Scan for the cell matching the given text and deliver its [x, y] coordinate at center. 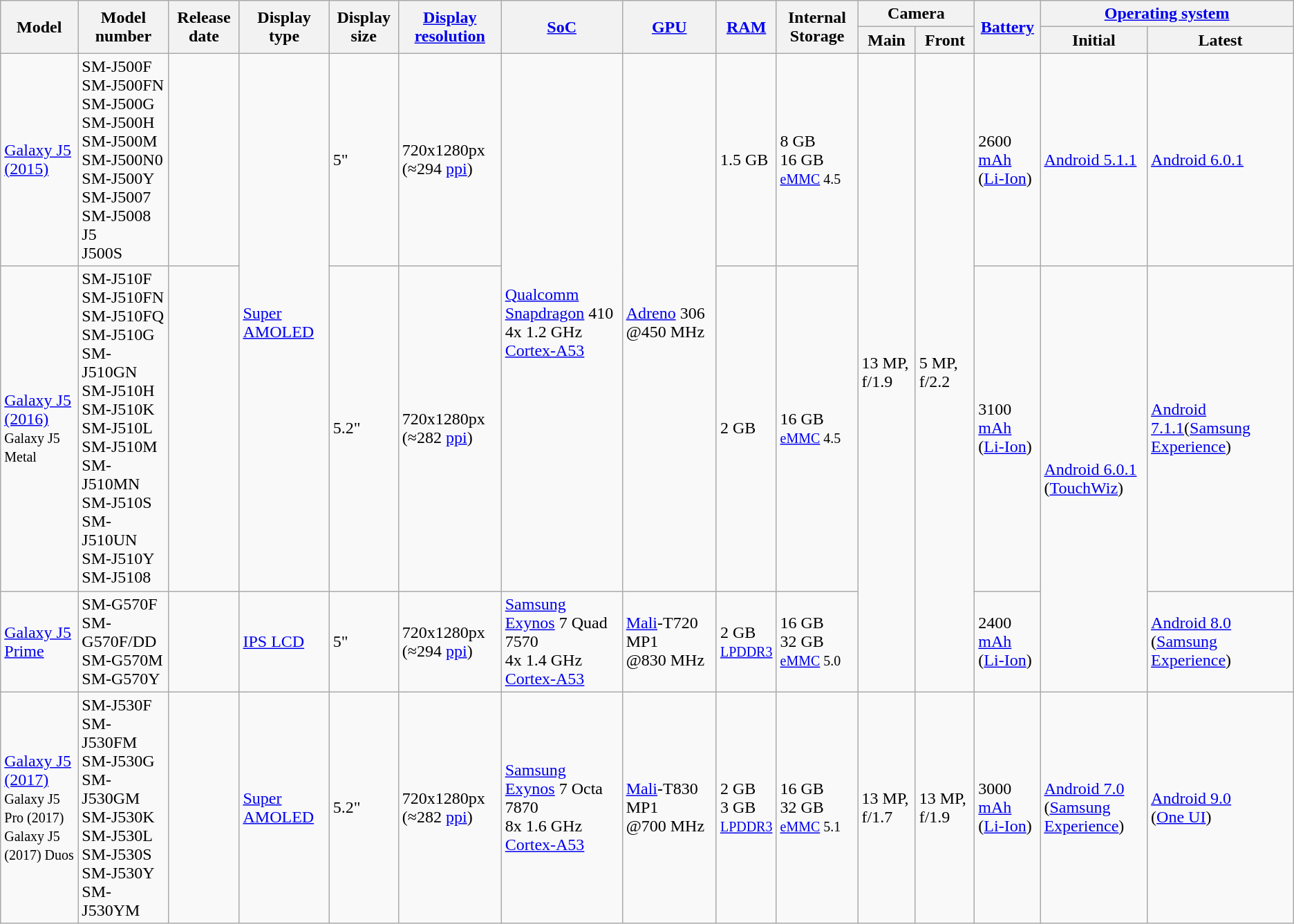
Samsung Exynos 7 Octa 78708x 1.6 GHz Cortex-A53 [561, 807]
Camera [917, 14]
Galaxy J5 (2017)Galaxy J5 Pro (2017)Galaxy J5 (2017) Duos [39, 807]
1.5 GB [747, 160]
3100 mAh(Li-Ion) [1008, 428]
Android 5.1.1 [1094, 160]
Mali-T720 MP1@830 MHz [669, 641]
Front [945, 40]
GPU [669, 27]
Display resolution [449, 27]
Internal Storage [817, 27]
Samsung Exynos 7 Quad 75704x 1.4 GHz Cortex-A53 [561, 641]
Display type [284, 27]
16 GB32 GBeMMC 5.0 [817, 641]
SM-J510FSM-J510FNSM-J510FQSM-J510GSM-J510GNSM-J510HSM-J510KSM-J510LSM-J510MSM-J510MNSM-J510SSM-J510UNSM-J510YSM-J5108 [123, 428]
SM-G570FSM-G570F/DDSM-G570MSM-G570Y [123, 641]
13 MP, f/1.7 [886, 807]
5 MP, f/2.2 [945, 373]
Android 9.0(One UI) [1221, 807]
Model number [123, 27]
Mali-T830 MP1@700 MHz [669, 807]
Latest [1221, 40]
Android 7.0(Samsung Experience) [1094, 807]
Galaxy J5 (2015) [39, 160]
2400 mAh(Li-Ion) [1008, 641]
3000 mAh(Li-Ion) [1008, 807]
Android 7.1.1(Samsung Experience) [1221, 428]
2 GB [747, 428]
Initial [1094, 40]
16 GB32 GBeMMC 5.1 [817, 807]
Android 6.0.1 [1221, 160]
SM-J500FSM-J500FNSM-J500GSM-J500HSM-J500MSM-J500N0SM-J500YSM-J5007SM-J5008J5J500S [123, 160]
Model [39, 27]
Release date [204, 27]
RAM [747, 27]
Android 8.0(Samsung Experience) [1221, 641]
IPS LCD [284, 641]
Galaxy J5 Prime [39, 641]
Adreno 306@450 MHz [669, 322]
8 GB16 GBeMMC 4.5 [817, 160]
Qualcomm Snapdragon 4104x 1.2 GHz Cortex-A53 [561, 322]
2 GB3 GBLPDDR3 [747, 807]
Display size [364, 27]
16 GBeMMC 4.5 [817, 428]
Android 6.0.1(TouchWiz) [1094, 479]
Battery [1008, 27]
Operating system [1167, 14]
2600 mAh(Li-Ion) [1008, 160]
SM-J530FSM-J530FMSM-J530GSM-J530GMSM-J530KSM-J530LSM-J530SSM-J530YSM-J530YM [123, 807]
SoC [561, 27]
Main [886, 40]
2 GBLPDDR3 [747, 641]
Galaxy J5 (2016)Galaxy J5 Metal [39, 428]
